Return [x, y] of the center of cell containing provided text 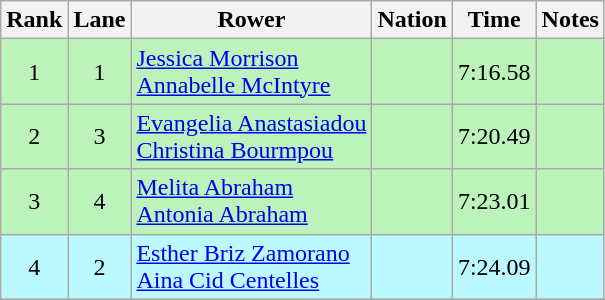
Time [494, 20]
7:23.01 [494, 202]
Evangelia AnastasiadouChristina Bourmpou [252, 136]
7:16.58 [494, 72]
Notes [570, 20]
Lane [100, 20]
7:24.09 [494, 266]
Rank [34, 20]
Esther Briz ZamoranoAina Cid Centelles [252, 266]
Melita AbrahamAntonia Abraham [252, 202]
Nation [412, 20]
Jessica MorrisonAnnabelle McIntyre [252, 72]
Rower [252, 20]
7:20.49 [494, 136]
